Return the [x, y] coordinate for the center point of the cell that contains the specified text.  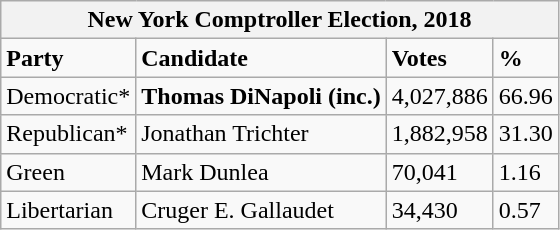
34,430 [440, 210]
Democratic* [68, 96]
4,027,886 [440, 96]
Votes [440, 58]
Mark Dunlea [261, 172]
Thomas DiNapoli (inc.) [261, 96]
New York Comptroller Election, 2018 [280, 20]
Green [68, 172]
1,882,958 [440, 134]
Candidate [261, 58]
Party [68, 58]
0.57 [526, 210]
1.16 [526, 172]
Republican* [68, 134]
Libertarian [68, 210]
Cruger E. Gallaudet [261, 210]
70,041 [440, 172]
Jonathan Trichter [261, 134]
31.30 [526, 134]
% [526, 58]
66.96 [526, 96]
